Locate the cell with the specified text and output its (x, y) center coordinate. 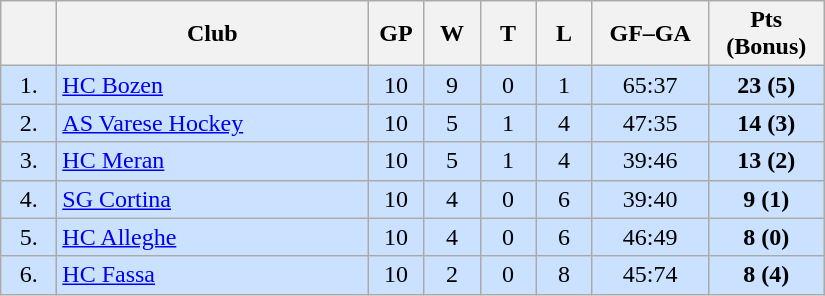
9 (452, 85)
4. (29, 199)
46:49 (650, 237)
AS Varese Hockey (212, 123)
65:37 (650, 85)
Club (212, 34)
8 (4) (766, 275)
1. (29, 85)
9 (1) (766, 199)
Pts (Bonus) (766, 34)
HC Fassa (212, 275)
HC Meran (212, 161)
GP (396, 34)
8 (564, 275)
45:74 (650, 275)
L (564, 34)
HC Alleghe (212, 237)
T (508, 34)
3. (29, 161)
SG Cortina (212, 199)
13 (2) (766, 161)
6. (29, 275)
GF–GA (650, 34)
47:35 (650, 123)
23 (5) (766, 85)
5. (29, 237)
2. (29, 123)
14 (3) (766, 123)
39:40 (650, 199)
39:46 (650, 161)
W (452, 34)
8 (0) (766, 237)
2 (452, 275)
HC Bozen (212, 85)
